Return the (X, Y) coordinate for the center point of the cell that contains the specified text.  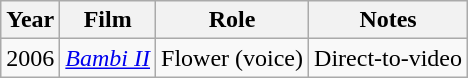
Notes (388, 20)
Bambi II (108, 58)
Direct-to-video (388, 58)
2006 (30, 58)
Role (232, 20)
Year (30, 20)
Film (108, 20)
Flower (voice) (232, 58)
